For the text-containing cell, return its midpoint in [x, y] coordinate format. 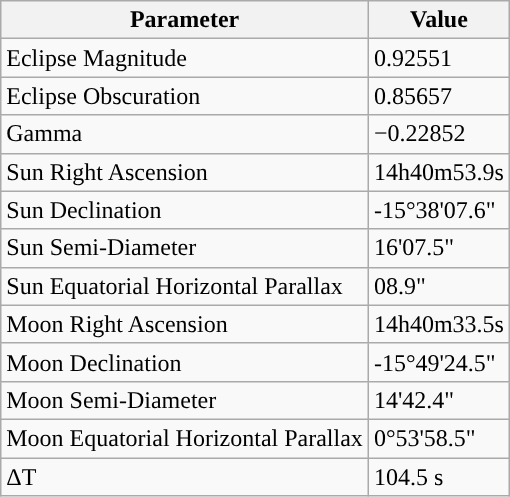
Sun Declination [185, 210]
Sun Semi-Diameter [185, 248]
14h40m33.5s [438, 324]
0°53'58.5" [438, 438]
−0.22852 [438, 134]
Sun Right Ascension [185, 172]
0.85657 [438, 96]
Moon Equatorial Horizontal Parallax [185, 438]
14h40m53.9s [438, 172]
Parameter [185, 20]
Moon Semi-Diameter [185, 400]
08.9" [438, 286]
ΔT [185, 477]
Moon Declination [185, 362]
Value [438, 20]
Eclipse Obscuration [185, 96]
Gamma [185, 134]
Moon Right Ascension [185, 324]
-15°38'07.6" [438, 210]
Eclipse Magnitude [185, 58]
14'42.4" [438, 400]
104.5 s [438, 477]
16'07.5" [438, 248]
0.92551 [438, 58]
-15°49'24.5" [438, 362]
Sun Equatorial Horizontal Parallax [185, 286]
